For the text-containing cell, return its midpoint in [X, Y] coordinate format. 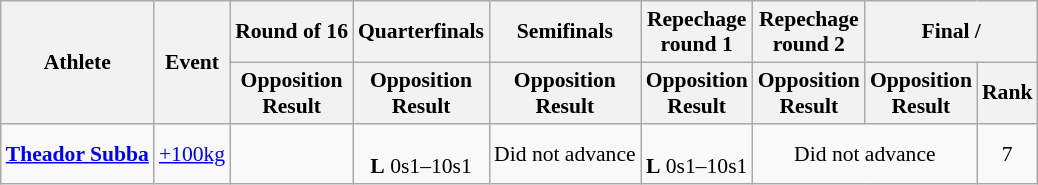
+100kg [192, 154]
Event [192, 62]
7 [1008, 154]
Final / [952, 32]
Semifinals [565, 32]
Athlete [78, 62]
Repechage round 2 [809, 32]
Round of 16 [292, 32]
Theador Subba [78, 154]
Quarterfinals [421, 32]
Repechage round 1 [697, 32]
Rank [1008, 92]
